Capture the cell that displays the provided text and extract its (x, y) central coordinate. 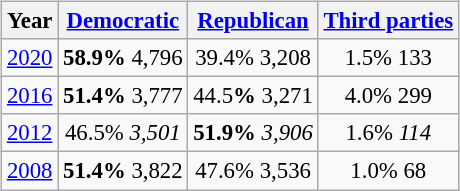
51.4% 3,777 (123, 96)
46.5% 3,501 (123, 133)
2008 (30, 171)
2020 (30, 58)
4.0% 299 (388, 96)
51.4% 3,822 (123, 171)
39.4% 3,208 (253, 58)
Democratic (123, 21)
2012 (30, 133)
Third parties (388, 21)
1.5% 133 (388, 58)
Republican (253, 21)
44.5% 3,271 (253, 96)
1.0% 68 (388, 171)
51.9% 3,906 (253, 133)
Year (30, 21)
2016 (30, 96)
47.6% 3,536 (253, 171)
58.9% 4,796 (123, 58)
1.6% 114 (388, 133)
